Search for the cell housing the specified text and yield its (X, Y) center coordinate. 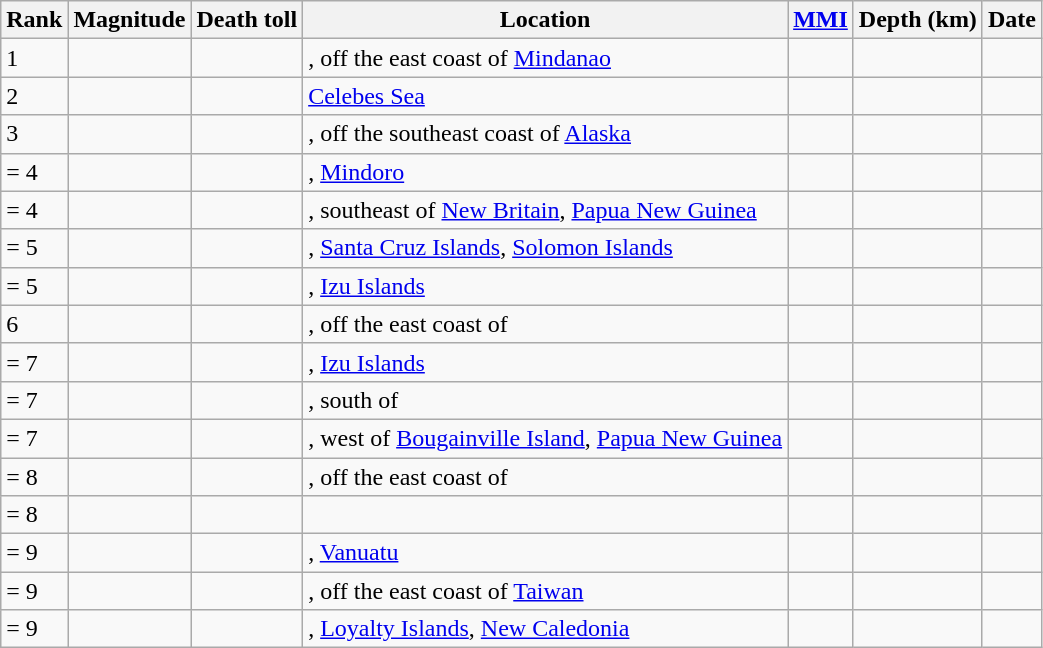
Date (1012, 20)
2 (34, 96)
Rank (34, 20)
Depth (km) (918, 20)
, Loyalty Islands, New Caledonia (546, 629)
3 (34, 134)
Magnitude (130, 20)
MMI (821, 20)
, Mindoro (546, 172)
, Vanuatu (546, 553)
6 (34, 324)
Celebes Sea (546, 96)
, west of Bougainville Island, Papua New Guinea (546, 438)
Location (546, 20)
, Santa Cruz Islands, Solomon Islands (546, 248)
, south of (546, 400)
1 (34, 58)
, southeast of New Britain, Papua New Guinea (546, 210)
, off the east coast of Mindanao (546, 58)
, off the east coast of Taiwan (546, 591)
Death toll (247, 20)
, off the southeast coast of Alaska (546, 134)
